Return (X, Y) of the center of cell containing provided text 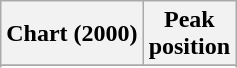
Peak position (189, 34)
Chart (2000) (72, 34)
